Search for the cell housing the specified text and yield its (X, Y) center coordinate. 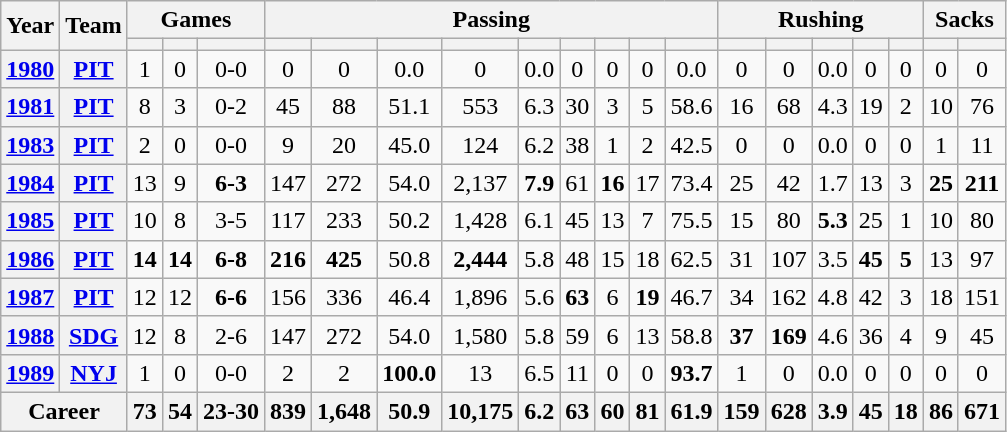
1981 (30, 107)
NYJ (94, 373)
7 (648, 221)
Team (94, 26)
50.2 (410, 221)
86 (940, 411)
1,648 (344, 411)
3.9 (832, 411)
23-30 (230, 411)
36 (870, 335)
Rushing (820, 20)
60 (612, 411)
6.5 (540, 373)
4.3 (832, 107)
6.3 (540, 107)
76 (982, 107)
5.6 (540, 297)
4.6 (832, 335)
38 (578, 145)
75.5 (692, 221)
1.7 (832, 183)
169 (788, 335)
1,896 (480, 297)
37 (742, 335)
73 (144, 411)
61.9 (692, 411)
100.0 (410, 373)
425 (344, 259)
671 (982, 411)
20 (344, 145)
73.4 (692, 183)
4.8 (832, 297)
1984 (30, 183)
107 (788, 259)
336 (344, 297)
6-8 (230, 259)
124 (480, 145)
151 (982, 297)
17 (648, 183)
81 (648, 411)
45.0 (410, 145)
233 (344, 221)
30 (578, 107)
10,175 (480, 411)
1989 (30, 373)
51.1 (410, 107)
1988 (30, 335)
97 (982, 259)
Career (64, 411)
2,137 (480, 183)
54 (180, 411)
48 (578, 259)
0-2 (230, 107)
553 (480, 107)
SDG (94, 335)
156 (288, 297)
62.5 (692, 259)
50.8 (410, 259)
1,580 (480, 335)
1980 (30, 69)
211 (982, 183)
6.1 (540, 221)
628 (788, 411)
68 (788, 107)
93.7 (692, 373)
1985 (30, 221)
1983 (30, 145)
216 (288, 259)
Games (196, 20)
59 (578, 335)
46.4 (410, 297)
50.9 (410, 411)
162 (788, 297)
2,444 (480, 259)
5.3 (832, 221)
6-3 (230, 183)
3.5 (832, 259)
46.7 (692, 297)
61 (578, 183)
4 (906, 335)
117 (288, 221)
Passing (492, 20)
31 (742, 259)
1,428 (480, 221)
Year (30, 26)
159 (742, 411)
839 (288, 411)
3-5 (230, 221)
58.8 (692, 335)
2-6 (230, 335)
58.6 (692, 107)
88 (344, 107)
1986 (30, 259)
34 (742, 297)
1987 (30, 297)
Sacks (964, 20)
42.5 (692, 145)
7.9 (540, 183)
6-6 (230, 297)
